Return the (X, Y) coordinate for the center point of the cell that contains the specified text.  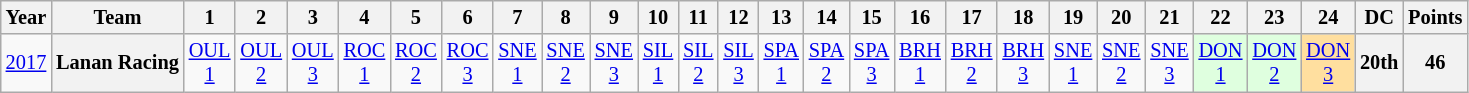
14 (826, 17)
16 (920, 17)
SIL3 (738, 63)
12 (738, 17)
Year (26, 17)
BRH2 (972, 63)
SPA1 (782, 63)
46 (1435, 63)
2017 (26, 63)
OUL3 (313, 63)
20th (1379, 63)
BRH1 (920, 63)
SIL2 (698, 63)
ROC2 (416, 63)
OUL2 (261, 63)
11 (698, 17)
7 (517, 17)
Team (118, 17)
DC (1379, 17)
19 (1073, 17)
SIL1 (658, 63)
OUL1 (210, 63)
15 (872, 17)
DON2 (1274, 63)
ROC3 (468, 63)
DON1 (1221, 63)
24 (1328, 17)
18 (1023, 17)
5 (416, 17)
ROC1 (365, 63)
2 (261, 17)
3 (313, 17)
Points (1435, 17)
SPA2 (826, 63)
BRH3 (1023, 63)
4 (365, 17)
6 (468, 17)
20 (1121, 17)
DON3 (1328, 63)
10 (658, 17)
23 (1274, 17)
21 (1169, 17)
22 (1221, 17)
17 (972, 17)
8 (566, 17)
9 (614, 17)
13 (782, 17)
Lanan Racing (118, 63)
1 (210, 17)
SPA3 (872, 63)
